Capture the cell that displays the provided text and extract its [x, y] central coordinate. 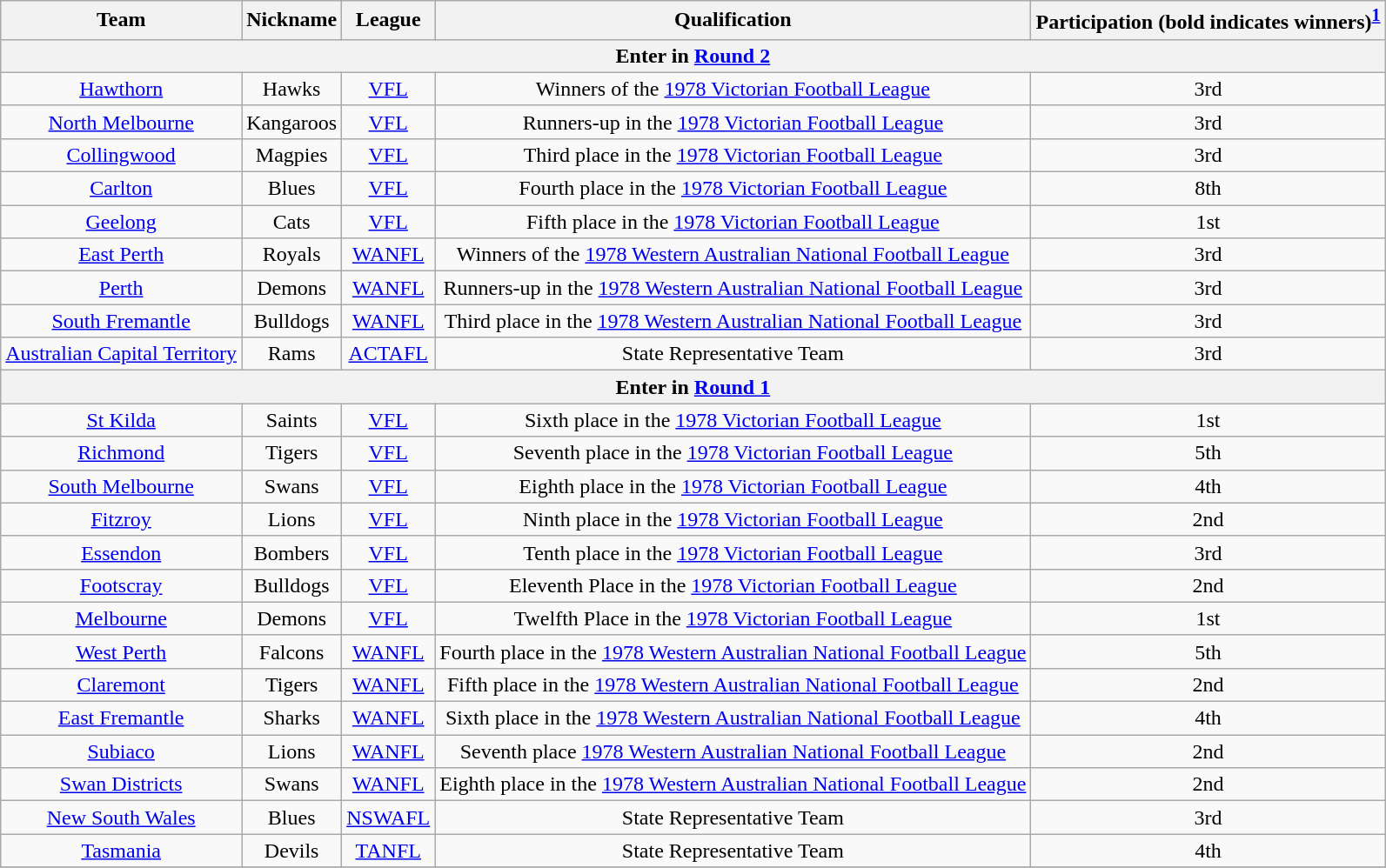
Essendon [122, 552]
Fifth place in the 1978 Victorian Football League [733, 222]
Rams [292, 354]
Sixth place in the 1978 Victorian Football League [733, 420]
Magpies [292, 155]
Richmond [122, 453]
ACTAFL [388, 354]
Carlton [122, 189]
Nickname [292, 21]
Footscray [122, 585]
Seventh place in the 1978 Victorian Football League [733, 453]
Ninth place in the 1978 Victorian Football League [733, 519]
Claremont [122, 684]
Qualification [733, 21]
South Melbourne [122, 486]
Fitzroy [122, 519]
Runners-up in the 1978 Victorian Football League [733, 122]
Third place in the 1978 Western Australian National Football League [733, 321]
Enter in Round 1 [693, 387]
Melbourne [122, 618]
Team [122, 21]
Collingwood [122, 155]
Cats [292, 222]
TANFL [388, 851]
Kangaroos [292, 122]
Eleventh Place in the 1978 Victorian Football League [733, 585]
Enter in Round 2 [693, 56]
West Perth [122, 651]
Fourth place in the 1978 Victorian Football League [733, 189]
Subiaco [122, 751]
South Fremantle [122, 321]
Sixth place in the 1978 Western Australian National Football League [733, 718]
Royals [292, 255]
Winners of the 1978 Victorian Football League [733, 89]
Devils [292, 851]
Sharks [292, 718]
Seventh place 1978 Western Australian National Football League [733, 751]
Swan Districts [122, 785]
8th [1208, 189]
Saints [292, 420]
East Fremantle [122, 718]
Winners of the 1978 Western Australian National Football League [733, 255]
Twelfth Place in the 1978 Victorian Football League [733, 618]
East Perth [122, 255]
New South Wales [122, 818]
Eighth place in the 1978 Victorian Football League [733, 486]
Falcons [292, 651]
Hawks [292, 89]
Participation (bold indicates winners)1 [1208, 21]
St Kilda [122, 420]
League [388, 21]
Hawthorn [122, 89]
Bombers [292, 552]
Fourth place in the 1978 Western Australian National Football League [733, 651]
Tasmania [122, 851]
Runners-up in the 1978 Western Australian National Football League [733, 288]
Tenth place in the 1978 Victorian Football League [733, 552]
NSWAFL [388, 818]
Fifth place in the 1978 Western Australian National Football League [733, 684]
North Melbourne [122, 122]
Geelong [122, 222]
Eighth place in the 1978 Western Australian National Football League [733, 785]
Third place in the 1978 Victorian Football League [733, 155]
Perth [122, 288]
Australian Capital Territory [122, 354]
